Search for the cell housing the specified text and yield its (X, Y) center coordinate. 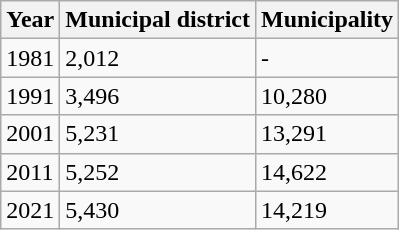
2,012 (158, 58)
3,496 (158, 96)
13,291 (328, 134)
14,219 (328, 210)
1981 (30, 58)
1991 (30, 96)
2011 (30, 172)
Municipal district (158, 20)
2021 (30, 210)
5,252 (158, 172)
Year (30, 20)
5,231 (158, 134)
5,430 (158, 210)
Municipality (328, 20)
10,280 (328, 96)
2001 (30, 134)
14,622 (328, 172)
- (328, 58)
